Output the (x, y) coordinate of the center of the cell containing the given text.  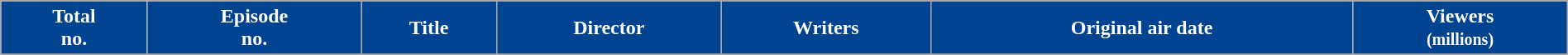
Episodeno. (254, 28)
Original air date (1141, 28)
Title (429, 28)
Viewers(millions) (1460, 28)
Totalno. (74, 28)
Writers (825, 28)
Director (609, 28)
